Output the [x, y] coordinate of the center of the cell containing the given text.  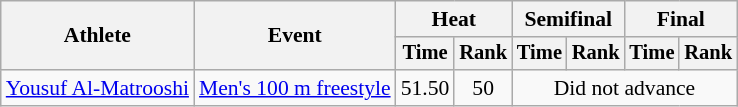
Heat [454, 19]
Yousuf Al-Matrooshi [98, 88]
Final [680, 19]
50 [483, 88]
Men's 100 m freestyle [295, 88]
Did not advance [624, 88]
Event [295, 36]
Athlete [98, 36]
51.50 [426, 88]
Semifinal [568, 19]
